Search for the cell housing the specified text and yield its (X, Y) center coordinate. 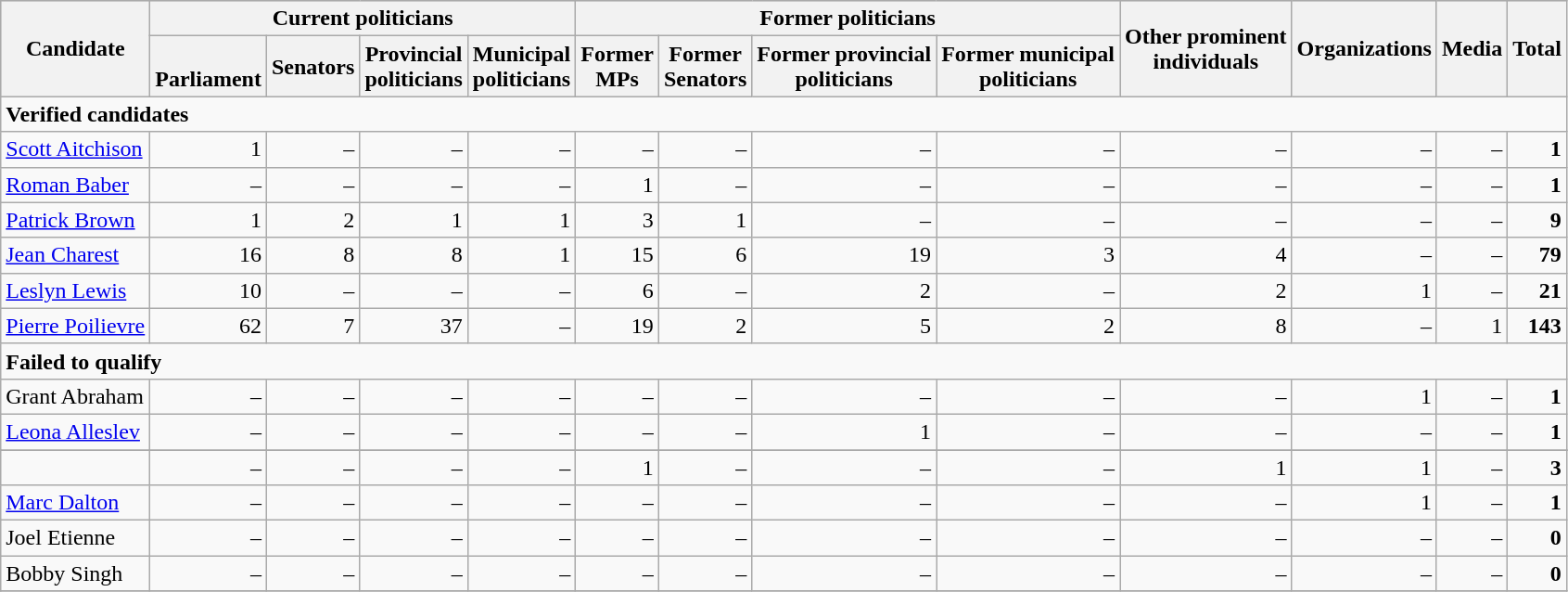
5 (844, 326)
9 (1537, 220)
Verified candidates (784, 114)
Senators (312, 67)
21 (1537, 290)
Marc Dalton (76, 503)
Municipalpoliticians (521, 67)
Former politicians (848, 19)
Media (1472, 48)
Provincialpoliticians (414, 67)
7 (312, 326)
Total (1537, 48)
16 (209, 255)
Failed to qualify (784, 361)
Organizations (1364, 48)
Other prominentindividuals (1206, 48)
Patrick Brown (76, 220)
62 (209, 326)
Former provincialpoliticians (844, 67)
Current politicians (363, 19)
Roman Baber (76, 185)
Pierre Poilievre (76, 326)
143 (1537, 326)
79 (1537, 255)
37 (414, 326)
FormerSenators (705, 67)
15 (618, 255)
Grant Abraham (76, 396)
Candidate (76, 48)
Parliament (209, 67)
Leslyn Lewis (76, 290)
Joel Etienne (76, 538)
FormerMPs (618, 67)
Former municipalpoliticians (1028, 67)
Bobby Singh (76, 573)
4 (1206, 255)
Scott Aitchison (76, 149)
10 (209, 290)
Leona Alleslev (76, 431)
Jean Charest (76, 255)
